Extract the [X, Y] coordinate from the center of the cell holding the provided text.  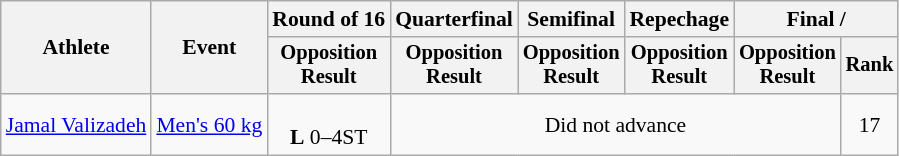
Rank [870, 66]
Quarterfinal [454, 19]
Jamal Valizadeh [76, 124]
Round of 16 [328, 19]
Repechage [679, 19]
Athlete [76, 48]
Did not advance [615, 124]
Semifinal [572, 19]
Final / [816, 19]
Event [209, 48]
Men's 60 kg [209, 124]
17 [870, 124]
L 0–4ST [328, 124]
